Output the (x, y) coordinate of the center of the cell containing the given text.  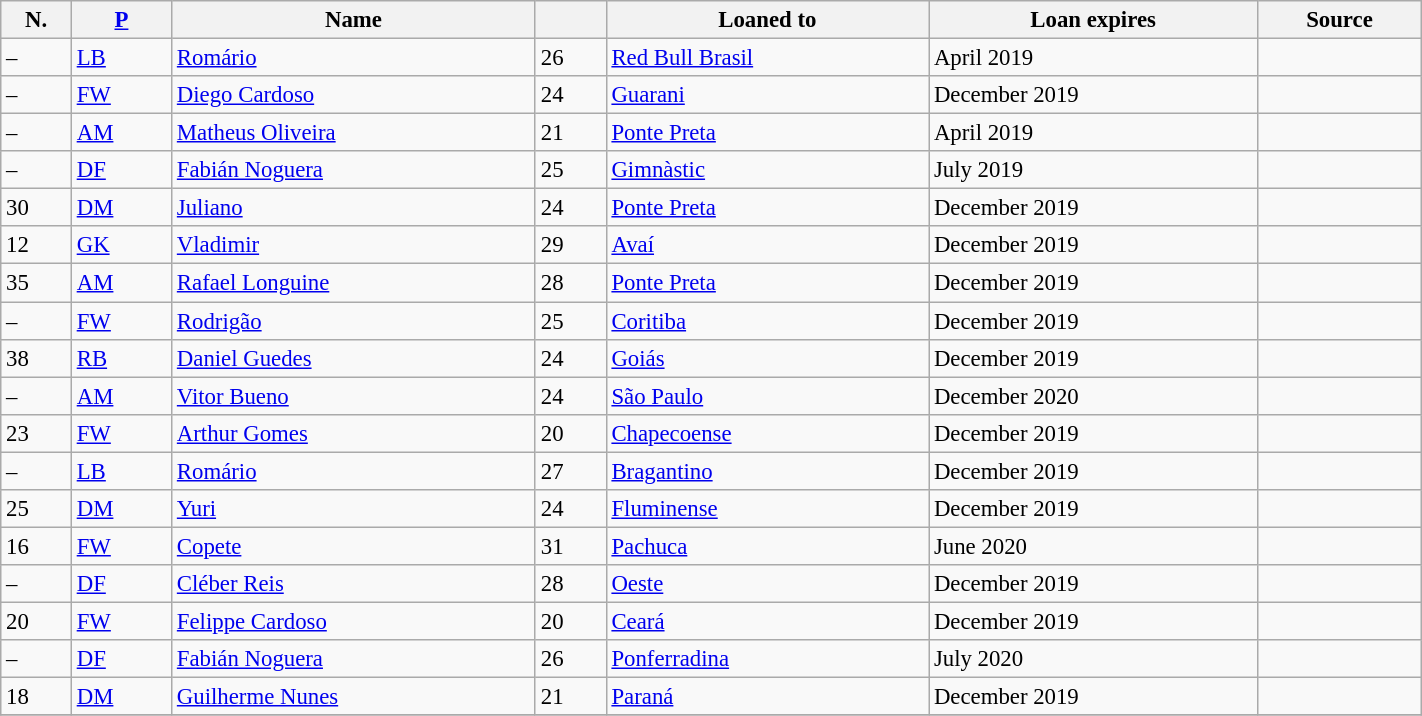
Name (354, 20)
Yuri (354, 509)
Guilherme Nunes (354, 697)
Pachuca (767, 546)
GK (121, 245)
Chapecoense (767, 433)
27 (570, 471)
Diego Cardoso (354, 95)
Vitor Bueno (354, 396)
Arthur Gomes (354, 433)
Oeste (767, 584)
Rafael Longuine (354, 283)
Matheus Oliveira (354, 133)
Avaí (767, 245)
Goiás (767, 358)
June 2020 (1094, 546)
Daniel Guedes (354, 358)
Source (1340, 20)
30 (36, 208)
N. (36, 20)
Gimnàstic (767, 170)
Paraná (767, 697)
Cléber Reis (354, 584)
12 (36, 245)
Fluminense (767, 509)
Guarani (767, 95)
P (121, 20)
Felippe Cardoso (354, 621)
29 (570, 245)
16 (36, 546)
Ponferradina (767, 659)
Vladimir (354, 245)
Loan expires (1094, 20)
Copete (354, 546)
Loaned to (767, 20)
23 (36, 433)
18 (36, 697)
RB (121, 358)
Rodrigão (354, 321)
Ceará (767, 621)
July 2019 (1094, 170)
35 (36, 283)
38 (36, 358)
Coritiba (767, 321)
31 (570, 546)
December 2020 (1094, 396)
Red Bull Brasil (767, 58)
São Paulo (767, 396)
Juliano (354, 208)
Bragantino (767, 471)
July 2020 (1094, 659)
